For the text-containing cell, return its midpoint in (x, y) coordinate format. 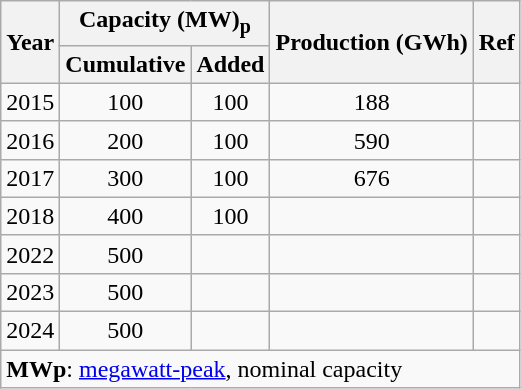
2022 (30, 254)
2017 (30, 178)
2018 (30, 216)
2023 (30, 292)
Added (230, 64)
Ref (496, 42)
676 (372, 178)
Year (30, 42)
200 (126, 140)
2024 (30, 331)
Production (GWh) (372, 42)
300 (126, 178)
400 (126, 216)
2015 (30, 102)
Cumulative (126, 64)
590 (372, 140)
MWp: megawatt-peak, nominal capacity (261, 369)
188 (372, 102)
2016 (30, 140)
Capacity (MW)p (165, 23)
